Detect which cell encompasses the target text, then output its [x, y] center coordinate. 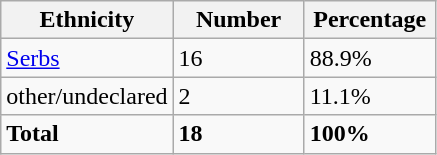
Number [238, 20]
2 [238, 96]
Serbs [87, 58]
other/undeclared [87, 96]
16 [238, 58]
100% [370, 134]
Ethnicity [87, 20]
11.1% [370, 96]
88.9% [370, 58]
Percentage [370, 20]
18 [238, 134]
Total [87, 134]
